Detect which cell encompasses the target text, then output its (X, Y) center coordinate. 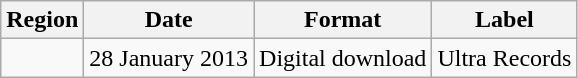
Format (343, 20)
Label (504, 20)
Region (42, 20)
Ultra Records (504, 58)
28 January 2013 (169, 58)
Date (169, 20)
Digital download (343, 58)
